Detect which cell encompasses the target text, then output its [X, Y] center coordinate. 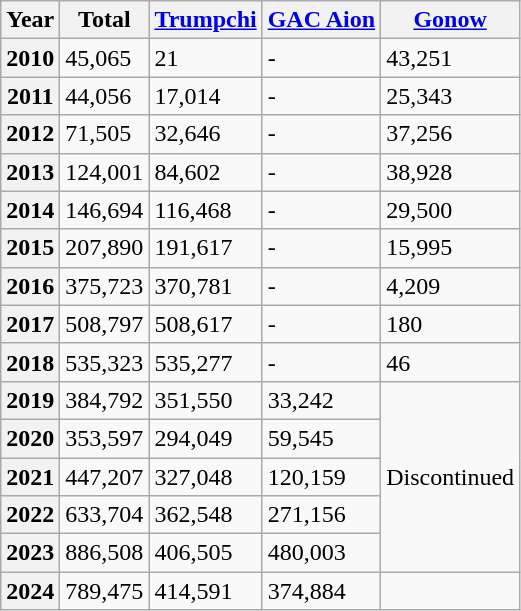
Gonow [450, 20]
2013 [30, 172]
294,049 [206, 438]
33,242 [321, 400]
353,597 [104, 438]
271,156 [321, 515]
2014 [30, 210]
120,159 [321, 477]
116,468 [206, 210]
2021 [30, 477]
362,548 [206, 515]
327,048 [206, 477]
GAC Aion [321, 20]
480,003 [321, 553]
414,591 [206, 591]
180 [450, 324]
29,500 [450, 210]
2020 [30, 438]
43,251 [450, 58]
2024 [30, 591]
2022 [30, 515]
886,508 [104, 553]
191,617 [206, 248]
Year [30, 20]
2017 [30, 324]
4,209 [450, 286]
46 [450, 362]
Discontinued [450, 476]
2010 [30, 58]
789,475 [104, 591]
633,704 [104, 515]
2011 [30, 96]
Trumpchi [206, 20]
Total [104, 20]
2018 [30, 362]
384,792 [104, 400]
447,207 [104, 477]
535,323 [104, 362]
2019 [30, 400]
2016 [30, 286]
375,723 [104, 286]
374,884 [321, 591]
406,505 [206, 553]
71,505 [104, 134]
535,277 [206, 362]
146,694 [104, 210]
21 [206, 58]
59,545 [321, 438]
37,256 [450, 134]
124,001 [104, 172]
38,928 [450, 172]
84,602 [206, 172]
370,781 [206, 286]
32,646 [206, 134]
207,890 [104, 248]
2023 [30, 553]
508,617 [206, 324]
44,056 [104, 96]
2012 [30, 134]
351,550 [206, 400]
15,995 [450, 248]
508,797 [104, 324]
25,343 [450, 96]
45,065 [104, 58]
17,014 [206, 96]
2015 [30, 248]
